Return (x, y) of the center of cell containing provided text 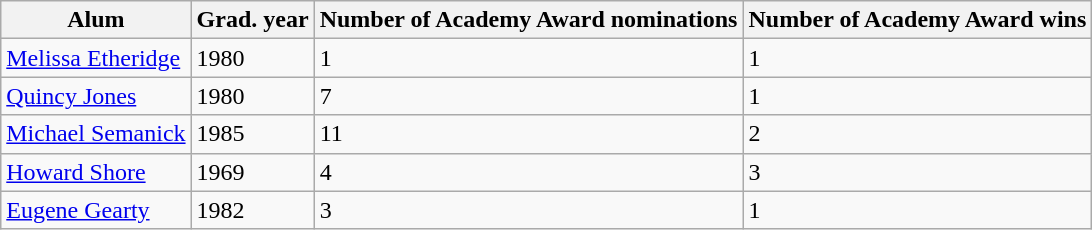
1982 (252, 210)
Michael Semanick (96, 134)
Number of Academy Award nominations (528, 20)
Quincy Jones (96, 96)
Howard Shore (96, 172)
1985 (252, 134)
2 (918, 134)
Alum (96, 20)
4 (528, 172)
Eugene Gearty (96, 210)
7 (528, 96)
Melissa Etheridge (96, 58)
1969 (252, 172)
Number of Academy Award wins (918, 20)
Grad. year (252, 20)
11 (528, 134)
